Return [X, Y] of the center of cell containing provided text 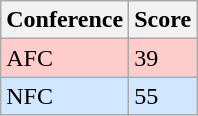
55 [163, 96]
NFC [65, 96]
39 [163, 58]
Conference [65, 20]
AFC [65, 58]
Score [163, 20]
